From the cell containing the given text, extract its center point as [X, Y] coordinate. 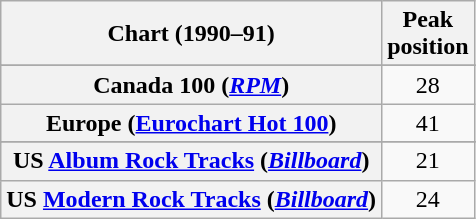
US Album Rock Tracks (Billboard) [192, 161]
US Modern Rock Tracks (Billboard) [192, 199]
Chart (1990–91) [192, 34]
24 [428, 199]
28 [428, 85]
Canada 100 (RPM) [192, 85]
Peakposition [428, 34]
21 [428, 161]
Europe (Eurochart Hot 100) [192, 123]
41 [428, 123]
